Search for the cell housing the specified text and yield its (X, Y) center coordinate. 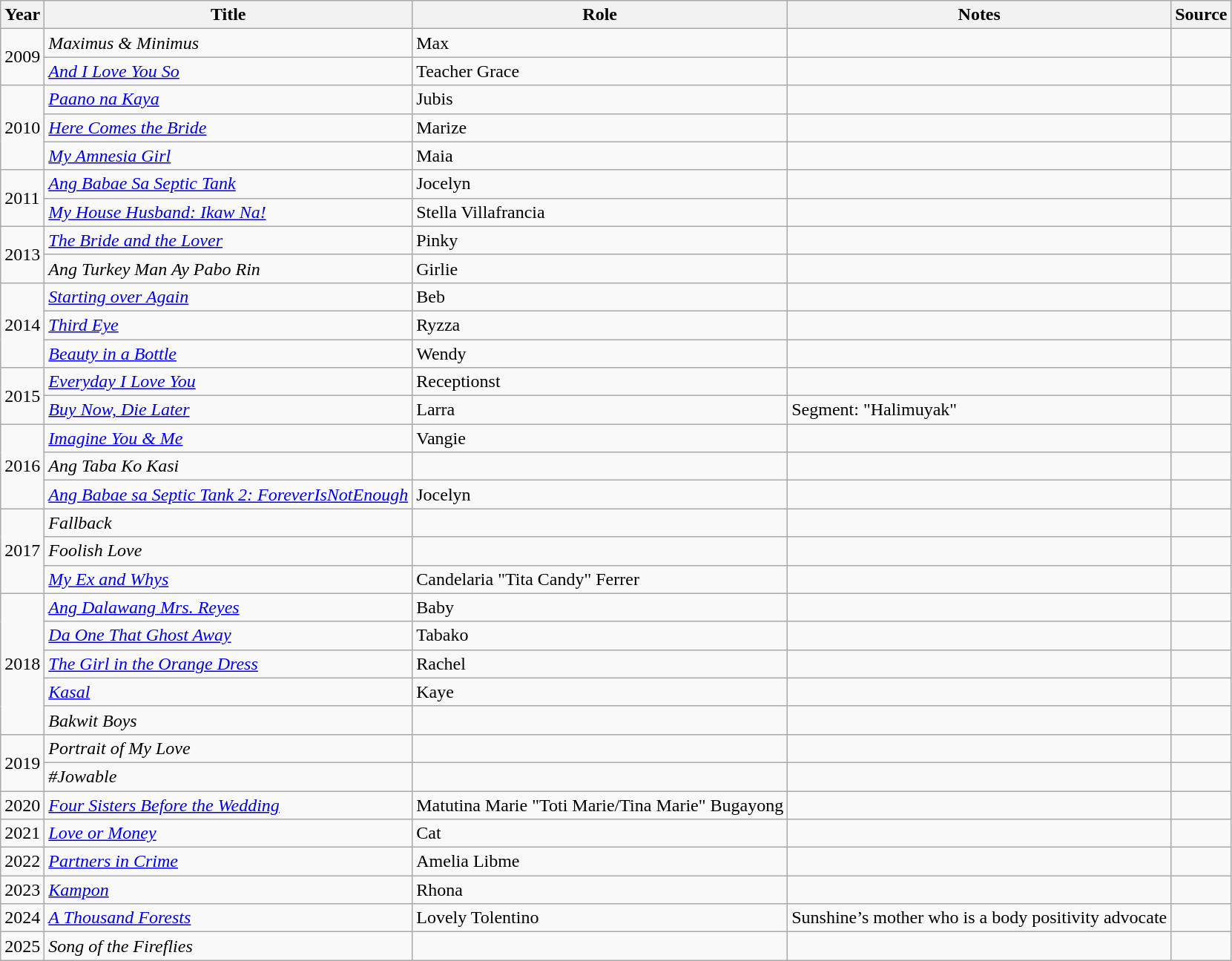
2014 (22, 325)
A Thousand Forests (228, 918)
My House Husband: Ikaw Na! (228, 212)
Jubis (600, 99)
Candelaria "Tita Candy" Ferrer (600, 579)
Kampon (228, 890)
2015 (22, 396)
Baby (600, 607)
Kaye (600, 692)
Girlie (600, 268)
Portrait of My Love (228, 748)
Title (228, 15)
Marize (600, 128)
And I Love You So (228, 71)
Ryzza (600, 325)
2024 (22, 918)
Tabako (600, 635)
2019 (22, 762)
Matutina Marie "Toti Marie/Tina Marie" Bugayong (600, 805)
2025 (22, 946)
Larra (600, 410)
2017 (22, 551)
Vangie (600, 438)
Maximus & Minimus (228, 43)
Notes (979, 15)
Teacher Grace (600, 71)
Here Comes the Bride (228, 128)
Imagine You & Me (228, 438)
2009 (22, 57)
2010 (22, 128)
Maia (600, 156)
Kasal (228, 692)
The Bride and the Lover (228, 240)
Everyday I Love You (228, 382)
Starting over Again (228, 297)
Third Eye (228, 325)
Rachel (600, 664)
Pinky (600, 240)
Ang Babae Sa Septic Tank (228, 184)
Buy Now, Die Later (228, 410)
Lovely Tolentino (600, 918)
My Ex and Whys (228, 579)
My Amnesia Girl (228, 156)
Ang Turkey Man Ay Pabo Rin (228, 268)
2020 (22, 805)
Stella Villafrancia (600, 212)
Four Sisters Before the Wedding (228, 805)
2022 (22, 862)
Ang Dalawang Mrs. Reyes (228, 607)
Foolish Love (228, 551)
Love or Money (228, 833)
2023 (22, 890)
Rhona (600, 890)
2016 (22, 466)
Role (600, 15)
Beb (600, 297)
Da One That Ghost Away (228, 635)
Fallback (228, 523)
Ang Taba Ko Kasi (228, 466)
Beauty in a Bottle (228, 354)
Partners in Crime (228, 862)
Amelia Libme (600, 862)
2013 (22, 254)
Segment: "Halimuyak" (979, 410)
Ang Babae sa Septic Tank 2: ForeverIsNotEnough (228, 495)
2018 (22, 664)
Song of the Fireflies (228, 946)
The Girl in the Orange Dress (228, 664)
Source (1202, 15)
Cat (600, 833)
Receptionst (600, 382)
Wendy (600, 354)
#Jowable (228, 776)
Paano na Kaya (228, 99)
Year (22, 15)
2021 (22, 833)
2011 (22, 198)
Bakwit Boys (228, 720)
Sunshine’s mother who is a body positivity advocate (979, 918)
Max (600, 43)
